Scan for the cell matching the given text and deliver its [x, y] coordinate at center. 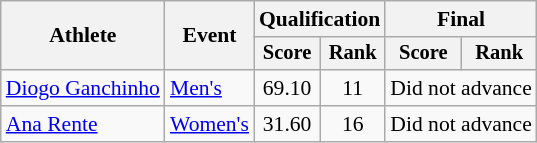
Women's [210, 124]
16 [352, 124]
Ana Rente [83, 124]
31.60 [287, 124]
Athlete [83, 36]
Qualification [320, 19]
69.10 [287, 88]
Men's [210, 88]
Final [461, 19]
11 [352, 88]
Diogo Ganchinho [83, 88]
Event [210, 36]
